Return (X, Y) of the center of cell containing provided text 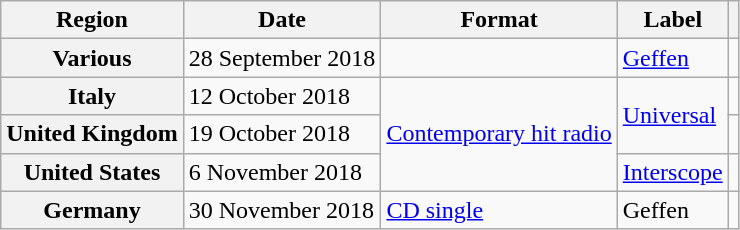
Contemporary hit radio (499, 134)
United Kingdom (92, 134)
12 October 2018 (282, 96)
Interscope (672, 172)
Region (92, 20)
28 September 2018 (282, 58)
CD single (499, 210)
Italy (92, 96)
30 November 2018 (282, 210)
Date (282, 20)
Germany (92, 210)
6 November 2018 (282, 172)
Format (499, 20)
United States (92, 172)
19 October 2018 (282, 134)
Various (92, 58)
Universal (672, 115)
Label (672, 20)
